Scan for the cell matching the given text and deliver its [x, y] coordinate at center. 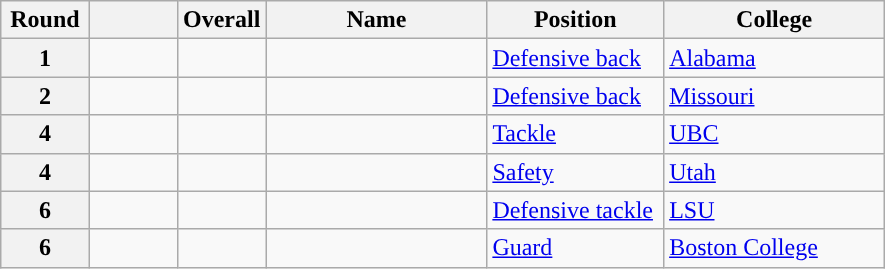
LSU [774, 210]
Guard [576, 248]
Round [45, 20]
Defensive tackle [576, 210]
Name [376, 20]
1 [45, 58]
Safety [576, 172]
Utah [774, 172]
2 [45, 96]
Position [576, 20]
UBC [774, 134]
Overall [222, 20]
Alabama [774, 58]
Boston College [774, 248]
College [774, 20]
Tackle [576, 134]
Missouri [774, 96]
